Scan for the cell matching the given text and deliver its (X, Y) coordinate at center. 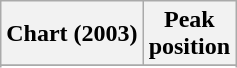
Chart (2003) (72, 34)
Peakposition (189, 34)
